Find where the given text appears and provide that cell's center as (x, y) coordinate. 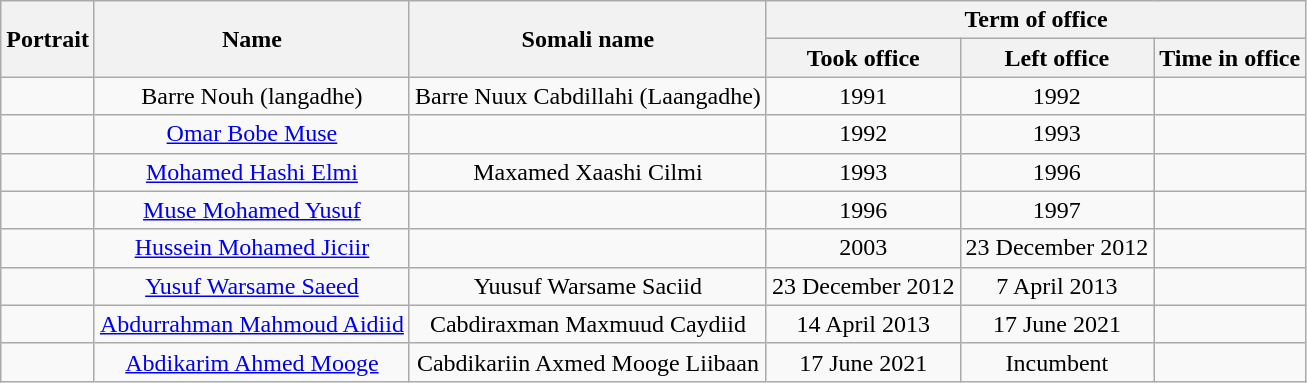
Incumbent (1057, 362)
Yuusuf Warsame Saciid (588, 286)
1991 (863, 96)
Hussein Mohamed Jiciir (252, 248)
1997 (1057, 210)
Barre Nuux Cabdillahi (Laangadhe) (588, 96)
Cabdiraxman Maxmuud Caydiid (588, 324)
2003 (863, 248)
Omar Bobe Muse (252, 134)
Abdikarim Ahmed Mooge (252, 362)
Abdurrahman Mahmoud Aidiid (252, 324)
Mohamed Hashi Elmi (252, 172)
Barre Nouh (langadhe) (252, 96)
Portrait (48, 39)
Somali name (588, 39)
Cabdikariin Axmed Mooge Liibaan (588, 362)
Maxamed Xaashi Cilmi (588, 172)
14 April 2013 (863, 324)
Left office (1057, 58)
Muse Mohamed Yusuf (252, 210)
Yusuf Warsame Saeed (252, 286)
Name (252, 39)
7 April 2013 (1057, 286)
Took office (863, 58)
Time in office (1230, 58)
Term of office (1036, 20)
